Output the [X, Y] coordinate of the center of the cell containing the given text.  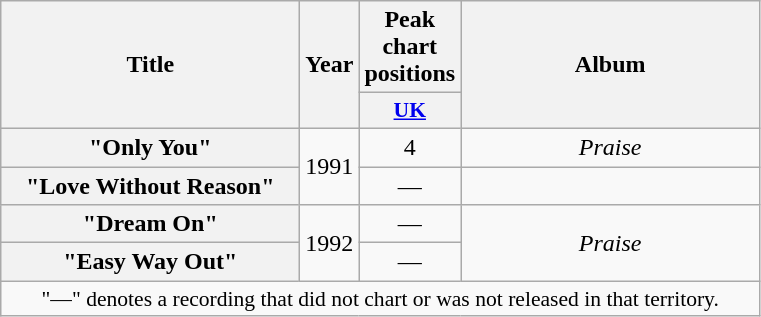
"Easy Way Out" [150, 262]
Year [330, 65]
1991 [330, 166]
1992 [330, 243]
Peak chart positions [410, 47]
"Love Without Reason" [150, 185]
UK [410, 111]
"Dream On" [150, 224]
Album [610, 65]
Title [150, 65]
"Only You" [150, 147]
"—" denotes a recording that did not chart or was not released in that territory. [380, 299]
4 [410, 147]
